Detect which cell encompasses the target text, then output its (x, y) center coordinate. 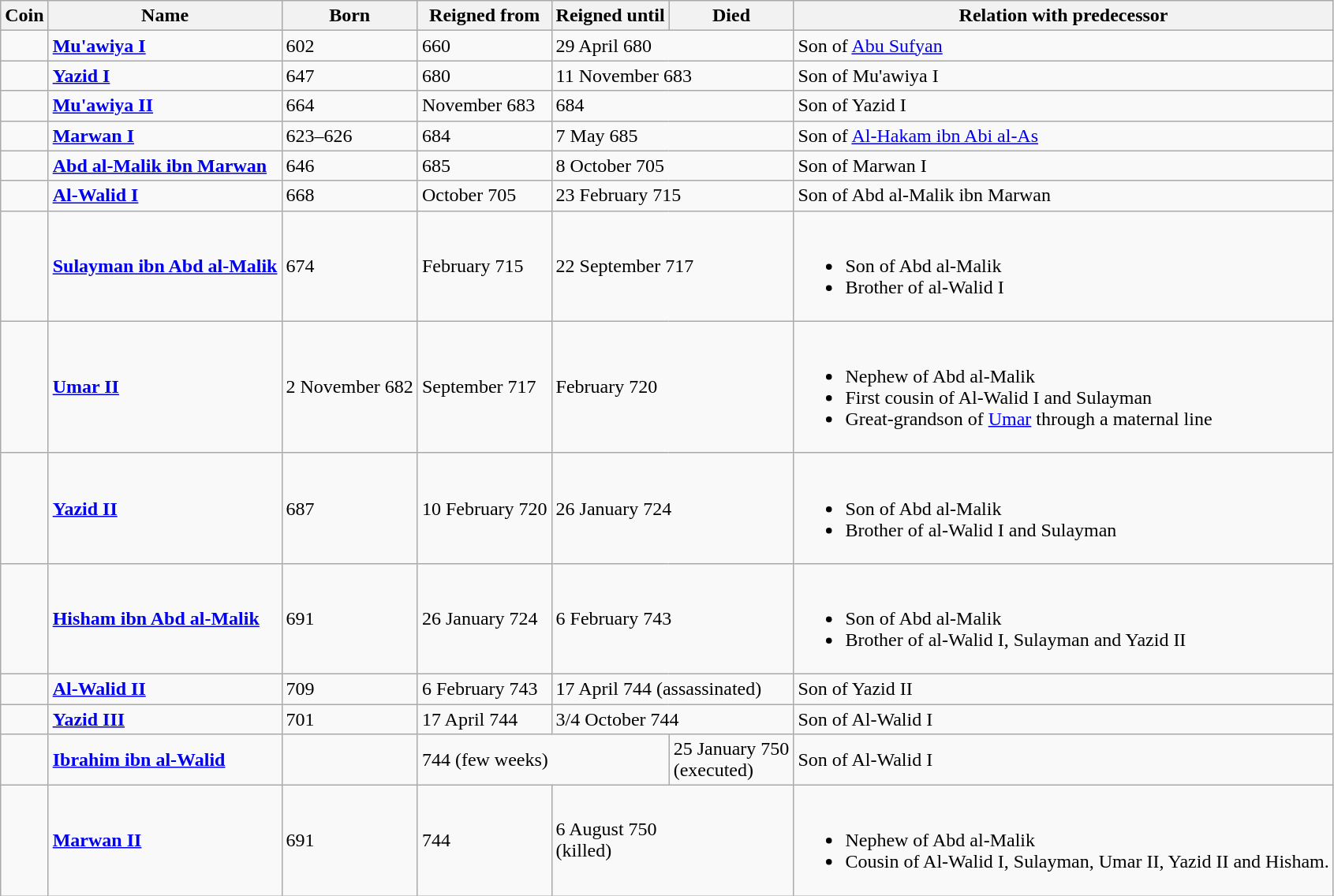
Sulayman ibn Abd al-Malik (165, 266)
October 705 (484, 196)
Yazid III (165, 719)
Died (731, 16)
23 February 715 (672, 196)
Mu'awiya I (165, 46)
November 683 (484, 106)
22 September 717 (672, 266)
Son of Abu Sufyan (1063, 46)
25 January 750(executed) (731, 760)
Reigned from (484, 16)
Mu'awiya II (165, 106)
Reigned until (611, 16)
Yazid I (165, 76)
Name (165, 16)
Marwan II (165, 841)
Son of Yazid II (1063, 689)
Abd al-Malik ibn Marwan (165, 166)
Al-Walid I (165, 196)
664 (349, 106)
2 November 682 (349, 386)
Relation with predecessor (1063, 16)
17 April 744 (484, 719)
17 April 744 (assassinated) (672, 689)
602 (349, 46)
Son of Abd al-MalikBrother of al-Walid I and Sulayman (1063, 508)
Al-Walid II (165, 689)
701 (349, 719)
Son of Marwan I (1063, 166)
10 February 720 (484, 508)
687 (349, 508)
744 (few weeks) (543, 760)
623–626 (349, 136)
Son of Yazid I (1063, 106)
Yazid II (165, 508)
February 715 (484, 266)
680 (484, 76)
Son of Abd al-Malik ibn Marwan (1063, 196)
668 (349, 196)
674 (349, 266)
7 May 685 (672, 136)
Son of Abd al-MalikBrother of al-Walid I (1063, 266)
Nephew of Abd al-MalikFirst cousin of Al-Walid I and SulaymanGreat-grandson of Umar through a maternal line (1063, 386)
Hisham ibn Abd al-Malik (165, 618)
Ibrahim ibn al-Walid (165, 760)
Coin (24, 16)
Umar II (165, 386)
646 (349, 166)
February 720 (672, 386)
6 August 750(killed) (672, 841)
8 October 705 (672, 166)
11 November 683 (672, 76)
744 (484, 841)
685 (484, 166)
September 717 (484, 386)
Nephew of Abd al-MalikCousin of Al-Walid I, Sulayman, Umar II, Yazid II and Hisham. (1063, 841)
Marwan I (165, 136)
Son of Abd al-MalikBrother of al-Walid I, Sulayman and Yazid II (1063, 618)
660 (484, 46)
Son of Mu'awiya I (1063, 76)
Son of Al-Hakam ibn Abi al-As (1063, 136)
647 (349, 76)
3/4 October 744 (672, 719)
Born (349, 16)
29 April 680 (672, 46)
709 (349, 689)
